Return [x, y] of the center of cell containing provided text 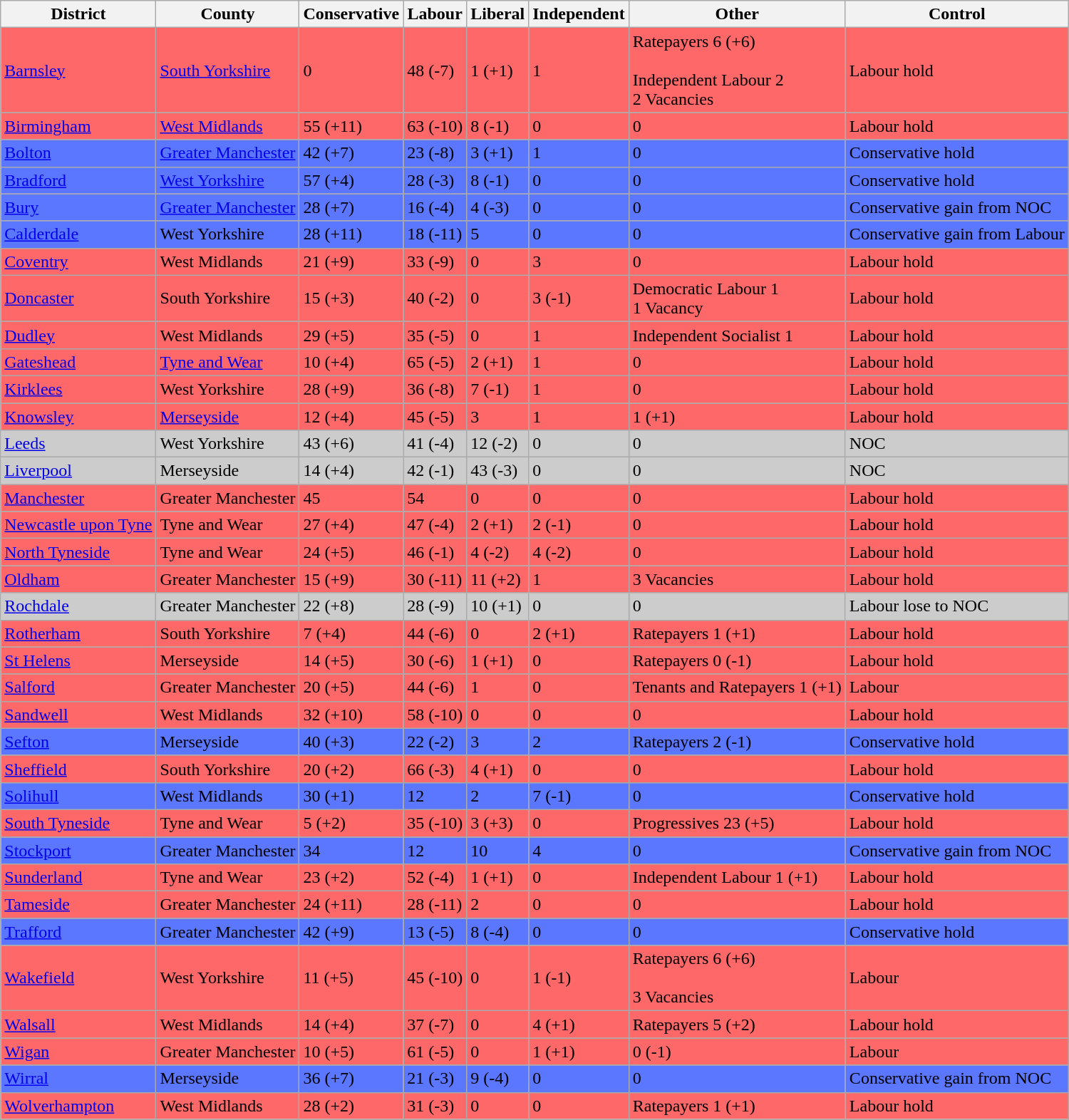
41 (-4) [435, 444]
Kirklees [78, 389]
5 (+2) [351, 823]
10 (+1) [497, 606]
7 (+4) [351, 633]
23 (+2) [351, 878]
45 (-10) [435, 978]
3 (+3) [497, 823]
47 (-4) [435, 525]
28 (+2) [351, 1106]
Gateshead [78, 362]
27 (+4) [351, 525]
31 (-3) [435, 1106]
Walsall [78, 1025]
30 (-11) [435, 579]
46 (-1) [435, 552]
Conservative [351, 14]
Solihull [78, 796]
29 (+5) [351, 335]
Ratepayers 6 (+6)Independent Labour 2 2 Vacancies [737, 70]
45 (-5) [435, 417]
Rotherham [78, 633]
Doncaster [78, 298]
Calderdale [78, 234]
37 (-7) [435, 1025]
40 (-2) [435, 298]
Other [737, 14]
Sefton [78, 742]
2 (-1) [579, 525]
County [228, 14]
52 (-4) [435, 878]
District [78, 14]
28 (-11) [435, 905]
15 (+3) [351, 298]
Wirral [78, 1079]
11 (+2) [497, 579]
22 (+8) [351, 606]
34 [351, 850]
St Helens [78, 660]
4 [579, 850]
65 (-5) [435, 362]
Progressives 23 (+5) [737, 823]
42 (+9) [351, 932]
45 [351, 498]
48 (-7) [435, 70]
Newcastle upon Tyne [78, 525]
28 (-3) [435, 180]
Oldham [78, 579]
28 (+7) [351, 207]
15 (+9) [351, 579]
North Tyneside [78, 552]
3 (+1) [497, 153]
43 (+6) [351, 444]
3 Vacancies [737, 579]
57 (+4) [351, 180]
Democratic Labour 1 1 Vacancy [737, 298]
35 (-5) [435, 335]
20 (+5) [351, 688]
0 (-1) [737, 1052]
14 (+5) [351, 660]
Wakefield [78, 978]
28 (-9) [435, 606]
61 (-5) [435, 1052]
30 (+1) [351, 796]
Liberal [497, 14]
Ratepayers 5 (+2) [737, 1025]
54 [435, 498]
20 (+2) [351, 769]
4 (-3) [497, 207]
16 (-4) [435, 207]
Stockport [78, 850]
Sunderland [78, 878]
40 (+3) [351, 742]
Bradford [78, 180]
33 (-9) [435, 261]
28 (+11) [351, 234]
43 (-3) [497, 471]
Conservative gain from Labour [956, 234]
Dudley [78, 335]
12 (-2) [497, 444]
Leeds [78, 444]
21 (-3) [435, 1079]
Bolton [78, 153]
66 (-3) [435, 769]
36 (+7) [351, 1079]
24 (+5) [351, 552]
Ratepayers 6 (+6)3 Vacancies [737, 978]
Manchester [78, 498]
23 (-8) [435, 153]
28 (+9) [351, 389]
12 (+4) [351, 417]
21 (+9) [351, 261]
Wolverhampton [78, 1106]
Labour lose to NOC [956, 606]
Independent Socialist 1 [737, 335]
Coventry [78, 261]
Control [956, 14]
13 (-5) [435, 932]
22 (-2) [435, 742]
Independent Labour 1 (+1) [737, 878]
35 (-10) [435, 823]
10 (+5) [351, 1052]
3 (-1) [579, 298]
Trafford [78, 932]
Birmingham [78, 126]
36 (-8) [435, 389]
Ratepayers 2 (-1) [737, 742]
Sandwell [78, 715]
10 (+4) [351, 362]
55 (+11) [351, 126]
30 (-6) [435, 660]
Independent [579, 14]
58 (-10) [435, 715]
South Tyneside [78, 823]
Tenants and Ratepayers 1 (+1) [737, 688]
9 (-4) [497, 1079]
42 (+7) [351, 153]
10 [497, 850]
Bury [78, 207]
18 (-11) [435, 234]
32 (+10) [351, 715]
Rochdale [78, 606]
Barnsley [78, 70]
42 (-1) [435, 471]
1 (-1) [579, 978]
Ratepayers 0 (-1) [737, 660]
Knowsley [78, 417]
11 (+5) [351, 978]
Wigan [78, 1052]
Salford [78, 688]
5 [497, 234]
Sheffield [78, 769]
Tameside [78, 905]
Liverpool [78, 471]
8 (-4) [497, 932]
63 (-10) [435, 126]
24 (+11) [351, 905]
